Extract the (x, y) coordinate from the center of the cell holding the provided text.  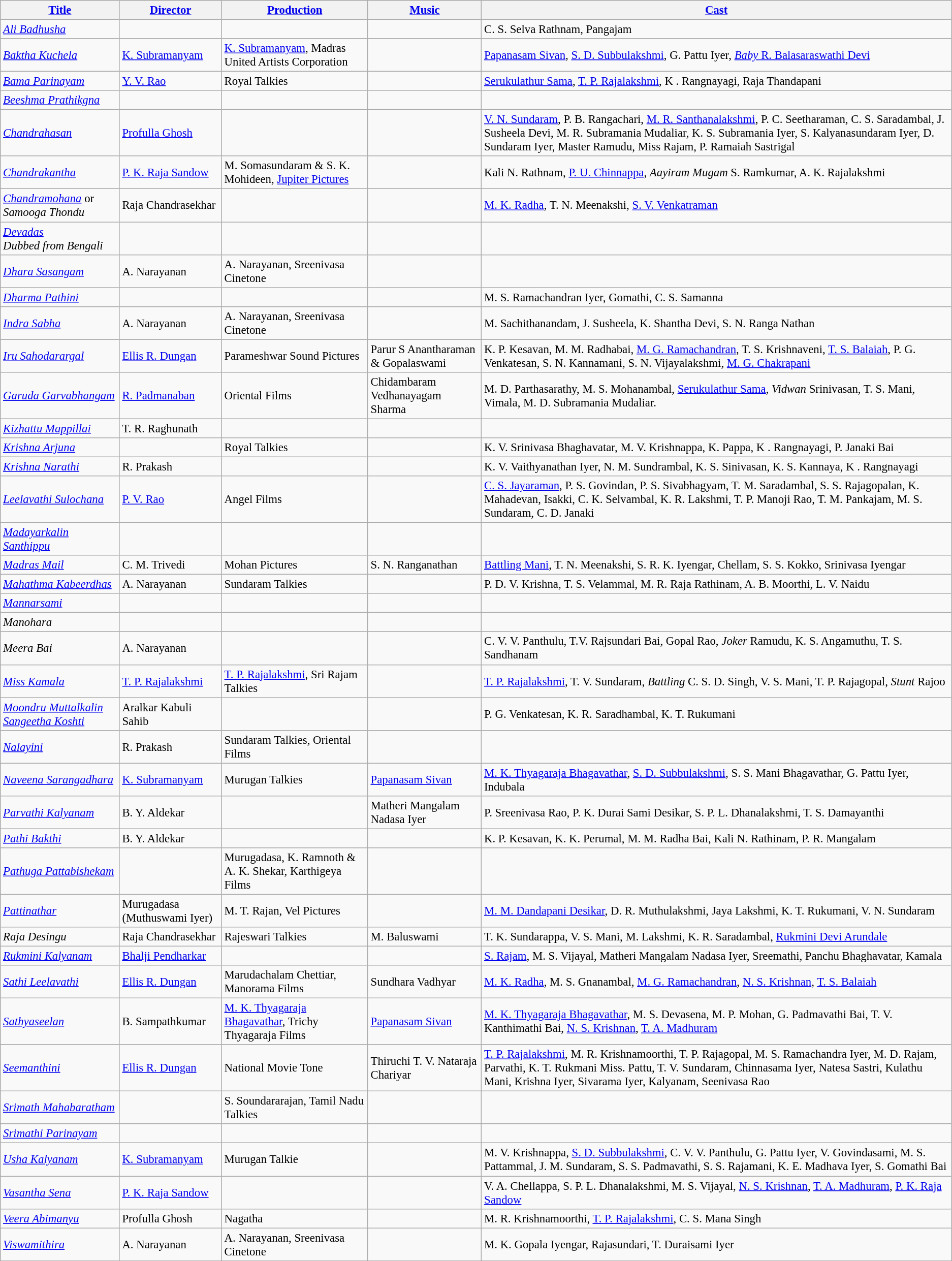
Kizhattu Mappillai (60, 428)
Chidambaram Vedhanayagam Sharma (425, 396)
Dhara Sasangam (60, 271)
K. V. Srinivasa Bhaghavatar, M. V. Krishnappa, K. Pappa, K . Rangnayagi, P. Janaki Bai (716, 448)
Seemanthini (60, 1068)
Krishna Narathi (60, 466)
M. Somasundaram & S. K. Mohideen, Jupiter Pictures (295, 173)
M. Sachithanandam, J. Susheela, K. Shantha Devi, S. N. Ranga Nathan (716, 323)
Garuda Garvabhangam (60, 396)
K. P. Kesavan, K. K. Perumal, M. M. Radha Bai, Kali N. Rathinam, P. R. Mangalam (716, 838)
Iru Sahodarargal (60, 356)
Viswamithira (60, 1245)
Madras Mail (60, 565)
Serukulathur Sama, T. P. Rajalakshmi, K . Rangnayagi, Raja Thandapani (716, 81)
Ali Badhusha (60, 29)
Sathi Leelavathi (60, 982)
Pathi Bakthi (60, 838)
M. K. Radha, M. S. Gnanambal, M. G. Ramachandran, N. S. Krishnan, T. S. Balaiah (716, 982)
Sundhara Vadhyar (425, 982)
M. K. Thyagaraja Bhagavathar, M. S. Devasena, M. P. Mohan, G. Padmavathi Bai, T. V. Kanthimathi Bai, N. S. Krishnan, T. A. Madhuram (716, 1022)
Dharma Pathini (60, 297)
Rukmini Kalyanam (60, 956)
Production (295, 10)
Marudachalam Chettiar, Manorama Films (295, 982)
Kali N. Rathnam, P. U. Chinnappa, Aayiram Mugam S. Ramkumar, A. K. Rajalakshmi (716, 173)
Murugan Talkie (295, 1159)
Manohara (60, 622)
M. Baluswami (425, 937)
S. Rajam, M. S. Vijayal, Matheri Mangalam Nadasa Iyer, Sreemathi, Panchu Bhaghavatar, Kamala (716, 956)
National Movie Tone (295, 1068)
Indra Sabha (60, 323)
B. Sampathkumar (171, 1022)
C. V. V. Panthulu, T.V. Rajsundari Bai, Gopal Rao, Joker Ramudu, K. S. Angamuthu, T. S. Sandhanam (716, 648)
M. D. Parthasarathy, M. S. Mohanambal, Serukulathur Sama, Vidwan Srinivasan, T. S. Mani, Vimala, M. D. Subramania Mudaliar. (716, 396)
Beeshma Prathikgna (60, 100)
Nagatha (295, 1218)
Mannarsami (60, 603)
S. Soundararajan, Tamil Nadu Talkies (295, 1108)
Mohan Pictures (295, 565)
Parur S Anantharaman & Gopalaswami (425, 356)
P. Sreenivasa Rao, P. K. Durai Sami Desikar, S. P. L. Dhanalakshmi, T. S. Damayanthi (716, 813)
M. K. Thyagaraja Bhagavathar, S. D. Subbulakshmi, S. S. Mani Bhagavathar, G. Pattu Iyer, Indubala (716, 779)
Chandrakantha (60, 173)
C. M. Trivedi (171, 565)
Naveena Sarangadhara (60, 779)
P. G. Venkatesan, K. R. Saradhambal, K. T. Rukumani (716, 714)
Sundaram Talkies (295, 584)
C. S. Selva Rathnam, Pangajam (716, 29)
Murugadasa (Muthuswami Iyer) (171, 910)
Usha Kalyanam (60, 1159)
Angel Films (295, 499)
Director (171, 10)
Vasantha Sena (60, 1193)
V. A. Chellappa, S. P. L. Dhanalakshmi, M. S. Vijayal, N. S. Krishnan, T. A. Madhuram, P. K. Raja Sandow (716, 1193)
Pathuga Pattabishekam (60, 871)
Krishna Arjuna (60, 448)
Murugan Talkies (295, 779)
Pattinathar (60, 910)
M. K. Thyagaraja Bhagavathar, Trichy Thyagaraja Films (295, 1022)
Miss Kamala (60, 681)
Parvathi Kalyanam (60, 813)
Baktha Kuchela (60, 55)
K. V. Vaithyanathan Iyer, N. M. Sundrambal, K. S. Sinivasan, K. S. Kannaya, K . Rangnayagi (716, 466)
Leelavathi Sulochana (60, 499)
M. S. Ramachandran Iyer, Gomathi, C. S. Samanna (716, 297)
Chandramohana or Samooga Thondu (60, 205)
P. D. V. Krishna, T. S. Velammal, M. R. Raja Rathinam, A. B. Moorthi, L. V. Naidu (716, 584)
T. P. Rajalakshmi, T. V. Sundaram, Battling C. S. D. Singh, V. S. Mani, T. P. Rajagopal, Stunt Rajoo (716, 681)
Nalayini (60, 747)
M. T. Rajan, Vel Pictures (295, 910)
Madayarkalin Santhippu (60, 540)
Veera Abimanyu (60, 1218)
Oriental Films (295, 396)
Murugadasa, K. Ramnoth & A. K. Shekar, Karthigeya Films (295, 871)
R. Padmanaban (171, 396)
M. K. Gopala Iyengar, Rajasundari, T. Duraisami Iyer (716, 1245)
Raja Desingu (60, 937)
T. K. Sundarappa, V. S. Mani, M. Lakshmi, K. R. Saradambal, Rukmini Devi Arundale (716, 937)
T. P. Rajalakshmi, Sri Rajam Talkies (295, 681)
M. R. Krishnamoorthi, T. P. Rajalakshmi, C. S. Mana Singh (716, 1218)
Mahathma Kabeerdhas (60, 584)
Aralkar Kabuli Sahib (171, 714)
Music (425, 10)
M. M. Dandapani Desikar, D. R. Muthulakshmi, Jaya Lakshmi, K. T. Rukumani, V. N. Sundaram (716, 910)
Srimathi Parinayam (60, 1133)
M. K. Radha, T. N. Meenakshi, S. V. Venkatraman (716, 205)
Sathyaseelan (60, 1022)
Battling Mani, T. N. Meenakshi, S. R. K. Iyengar, Chellam, S. S. Kokko, Srinivasa Iyengar (716, 565)
Cast (716, 10)
S. N. Ranganathan (425, 565)
T. P. Rajalakshmi (171, 681)
Srimath Mahabaratham (60, 1108)
Bama Parinayam (60, 81)
Y. V. Rao (171, 81)
Bhalji Pendharkar (171, 956)
Papanasam Sivan, S. D. Subbulakshmi, G. Pattu Iyer, Baby R. Balasaraswathi Devi (716, 55)
P. V. Rao (171, 499)
K. Subramanyam, Madras United Artists Corporation (295, 55)
Meera Bai (60, 648)
Sundaram Talkies, Oriental Films (295, 747)
Parameshwar Sound Pictures (295, 356)
Chandrahasan (60, 133)
T. R. Raghunath (171, 428)
DevadasDubbed from Bengali (60, 239)
Matheri Mangalam Nadasa Iyer (425, 813)
Thiruchi T. V. Nataraja Chariyar (425, 1068)
Rajeswari Talkies (295, 937)
Title (60, 10)
Moondru Muttalkalin Sangeetha Koshti (60, 714)
